Locate the cell with the specified text and output its (x, y) center coordinate. 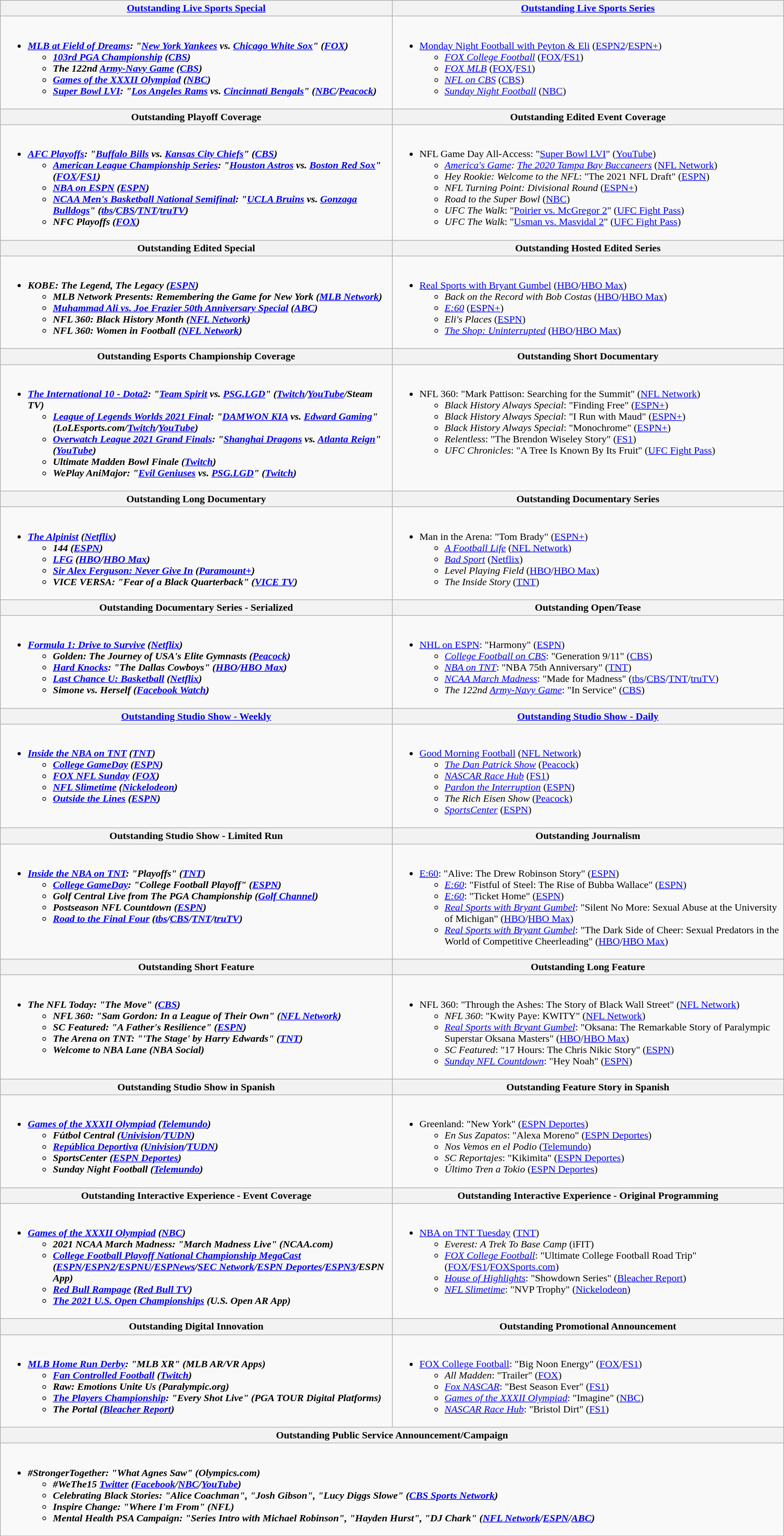
Outstanding Short Feature (196, 967)
Outstanding Interactive Experience - Event Coverage (196, 1195)
Outstanding Live Sports Special (196, 8)
Outstanding Live Sports Series (588, 8)
Outstanding Long Feature (588, 967)
Outstanding Short Documentary (588, 356)
Outstanding Promotional Announcement (588, 1327)
Outstanding Feature Story in Spanish (588, 1087)
Inside the NBA on TNT (TNT)College GameDay (ESPN)FOX NFL Sunday (FOX)NFL Slimetime (Nickelodeon)Outside the Lines (ESPN) (196, 776)
Man in the Arena: "Tom Brady" (ESPN+)A Football Life (NFL Network)Bad Sport (Netflix)Level Playing Field (HBO/HBO Max)The Inside Story (TNT) (588, 553)
Outstanding Playoff Coverage (196, 117)
Outstanding Documentary Series (588, 499)
Outstanding Edited Special (196, 248)
Outstanding Digital Innovation (196, 1327)
Outstanding Public Service Announcement/Campaign (392, 1435)
Outstanding Hosted Edited Series (588, 248)
Outstanding Esports Championship Coverage (196, 356)
Outstanding Documentary Series - Serialized (196, 607)
Outstanding Open/Tease (588, 607)
Outstanding Studio Show - Weekly (196, 716)
Outstanding Studio Show - Daily (588, 716)
Outstanding Studio Show in Spanish (196, 1087)
Outstanding Interactive Experience - Original Programming (588, 1195)
Monday Night Football with Peyton & Eli (ESPN2/ESPN+)FOX College Football (FOX/FS1)FOX MLB (FOX/FS1)NFL on CBS (CBS)Sunday Night Football (NBC) (588, 63)
Outstanding Edited Event Coverage (588, 117)
Outstanding Journalism (588, 836)
Outstanding Long Documentary (196, 499)
The Alpinist (Netflix)144 (ESPN)LFG (HBO/HBO Max)Sir Alex Ferguson: Never Give In (Paramount+)VICE VERSA: "Fear of a Black Quarterback" (VICE TV) (196, 553)
Outstanding Studio Show - Limited Run (196, 836)
